For the text-containing cell, return its midpoint in [x, y] coordinate format. 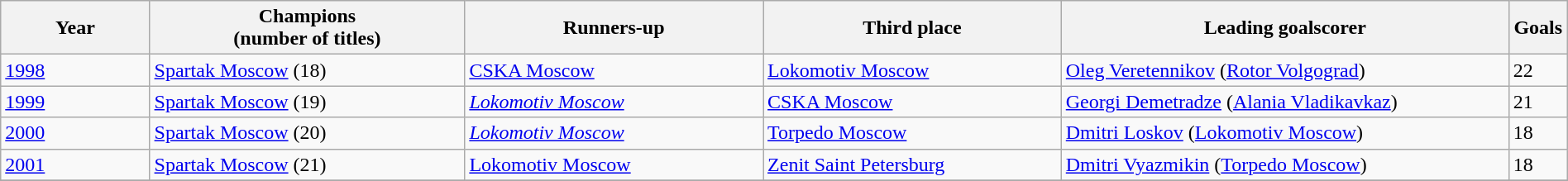
Runners-up [614, 28]
1998 [75, 70]
Goals [1538, 28]
2000 [75, 133]
Year [75, 28]
Spartak Moscow (18) [308, 70]
Dmitri Loskov (Lokomotiv Moscow) [1285, 133]
Spartak Moscow (19) [308, 102]
Torpedo Moscow [913, 133]
Zenit Saint Petersburg [913, 164]
Champions(number of titles) [308, 28]
Oleg Veretennikov (Rotor Volgograd) [1285, 70]
22 [1538, 70]
Third place [913, 28]
Spartak Moscow (20) [308, 133]
1999 [75, 102]
Leading goalscorer [1285, 28]
Spartak Moscow (21) [308, 164]
2001 [75, 164]
21 [1538, 102]
Georgi Demetradze (Alania Vladikavkaz) [1285, 102]
Dmitri Vyazmikin (Torpedo Moscow) [1285, 164]
